Output the [X, Y] coordinate of the center of the cell containing the given text.  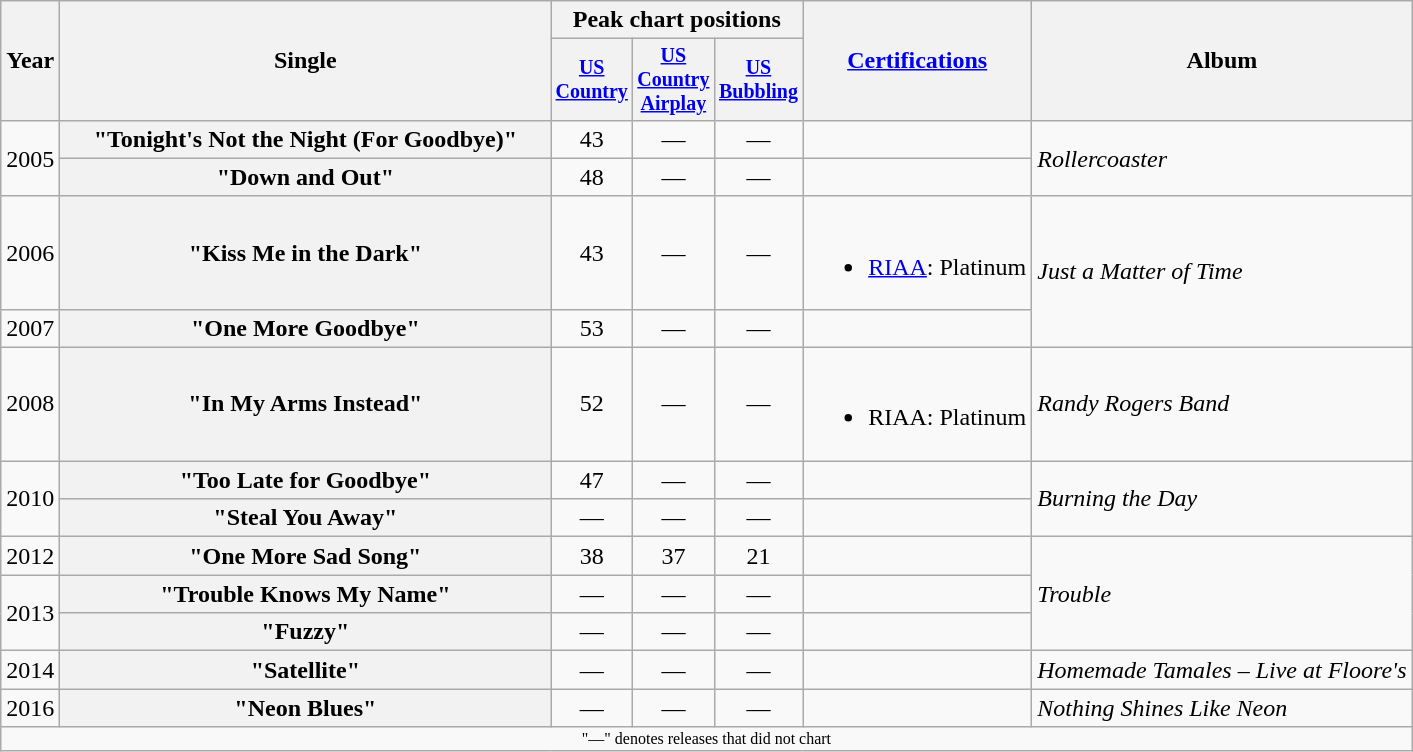
2010 [30, 499]
"Satellite" [306, 670]
Certifications [918, 61]
2008 [30, 404]
2013 [30, 613]
"In My Arms Instead" [306, 404]
2005 [30, 158]
Year [30, 61]
US Bubbling [758, 80]
Homemade Tamales – Live at Floore's [1222, 670]
"Kiss Me in the Dark" [306, 252]
2006 [30, 252]
Single [306, 61]
38 [592, 556]
52 [592, 404]
"Steal You Away" [306, 518]
"Down and Out" [306, 177]
48 [592, 177]
"Fuzzy" [306, 632]
"Trouble Knows My Name" [306, 594]
47 [592, 480]
Peak chart positions [677, 20]
"Too Late for Goodbye" [306, 480]
2014 [30, 670]
"One More Goodbye" [306, 328]
Trouble [1222, 594]
"One More Sad Song" [306, 556]
Randy Rogers Band [1222, 404]
2016 [30, 708]
"Neon Blues" [306, 708]
21 [758, 556]
53 [592, 328]
"—" denotes releases that did not chart [706, 739]
Rollercoaster [1222, 158]
2012 [30, 556]
"Tonight's Not the Night (For Goodbye)" [306, 139]
Just a Matter of Time [1222, 272]
Album [1222, 61]
US Country [592, 80]
US Country Airplay [674, 80]
Nothing Shines Like Neon [1222, 708]
37 [674, 556]
2007 [30, 328]
Burning the Day [1222, 499]
